Determine the [X, Y] coordinate at the center of the cell enclosing the given text.  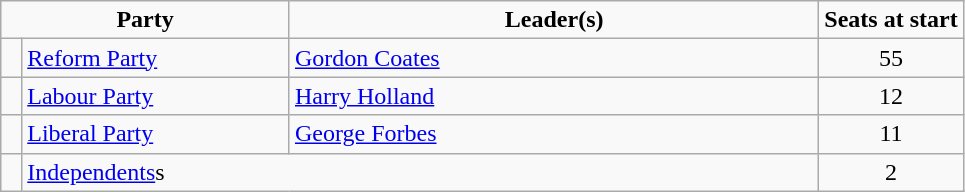
Gordon Coates [554, 58]
Reform Party [156, 58]
2 [891, 172]
12 [891, 96]
Seats at start [891, 20]
55 [891, 58]
Leader(s) [554, 20]
Party [146, 20]
Labour Party [156, 96]
George Forbes [554, 134]
11 [891, 134]
Liberal Party [156, 134]
Harry Holland [554, 96]
Independentss [420, 172]
